Determine the [x, y] coordinate at the center of the cell enclosing the given text.  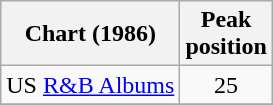
US R&B Albums [90, 85]
25 [226, 85]
Peakposition [226, 34]
Chart (1986) [90, 34]
